Identify which cell holds the provided text, then report its [x, y] central coordinate. 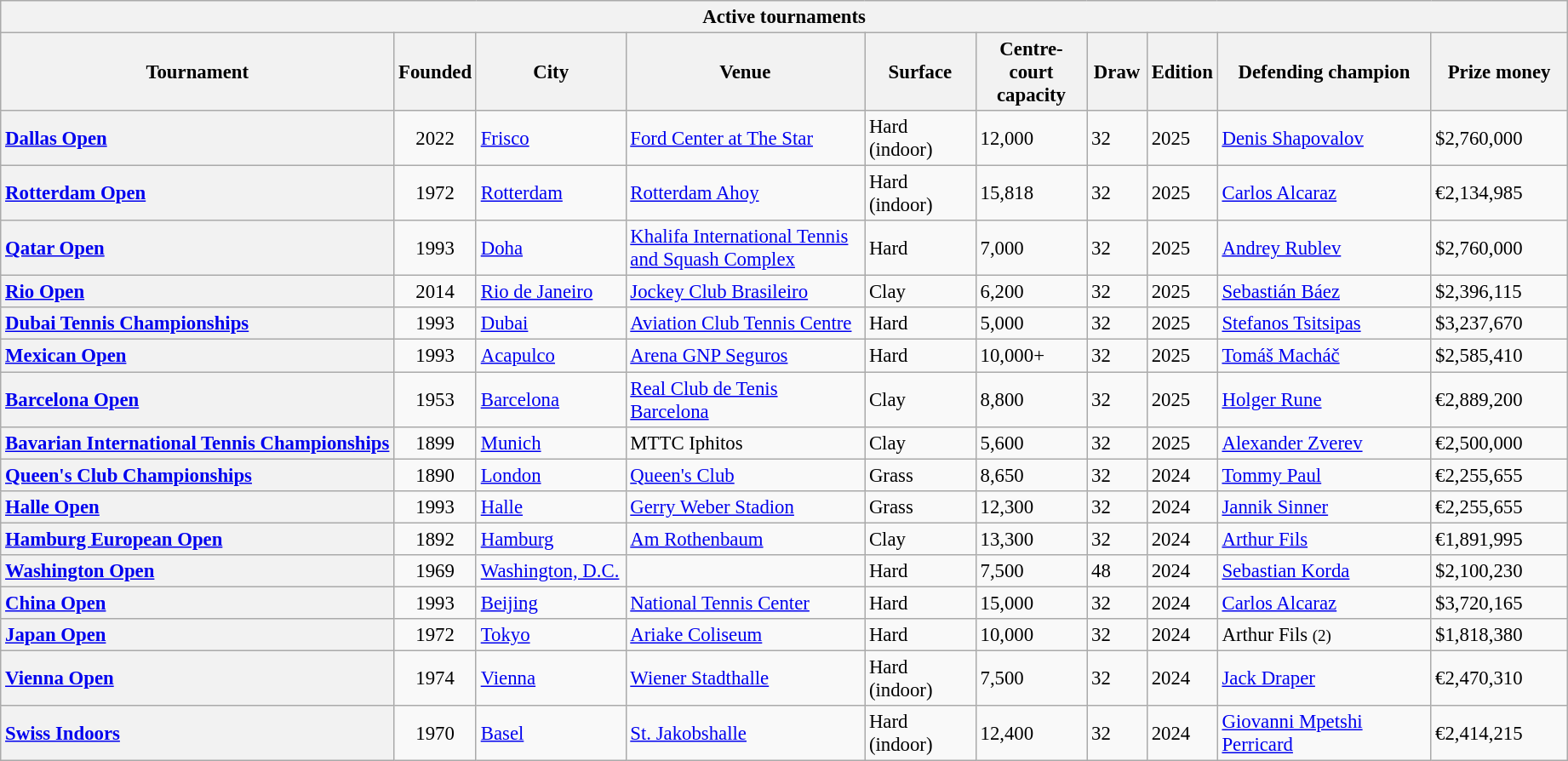
1970 [436, 734]
1892 [436, 539]
Khalifa International Tennis and Squash Complex [746, 249]
Active tournaments [785, 17]
8,650 [1032, 475]
Dubai [551, 324]
13,300 [1032, 539]
€2,414,215 [1500, 734]
6,200 [1032, 292]
7,000 [1032, 249]
Queen's Club Championships [197, 475]
€2,889,200 [1500, 400]
2022 [436, 138]
Dallas Open [197, 138]
Qatar Open [197, 249]
National Tennis Center [746, 603]
8,800 [1032, 400]
1974 [436, 678]
Halle Open [197, 506]
Stefanos Tsitsipas [1325, 324]
Bavarian International Tennis Championships [197, 443]
Mexican Open [197, 356]
€1,891,995 [1500, 539]
48 [1117, 571]
Giovanni Mpetshi Perricard [1325, 734]
Holger Rune [1325, 400]
China Open [197, 603]
10,000 [1032, 635]
Vienna Open [197, 678]
Prize money [1500, 72]
Queen's Club [746, 475]
Surface [921, 72]
Founded [436, 72]
12,000 [1032, 138]
Tournament [197, 72]
MTTC Iphitos [746, 443]
Rotterdam Ahoy [746, 194]
12,300 [1032, 506]
$1,818,380 [1500, 635]
Alexander Zverev [1325, 443]
Arthur Fils [1325, 539]
$2,585,410 [1500, 356]
Hamburg European Open [197, 539]
Swiss Indoors [197, 734]
Rotterdam [551, 194]
Ariake Coliseum [746, 635]
Barcelona Open [197, 400]
Am Rothenbaum [746, 539]
Halle [551, 506]
15,818 [1032, 194]
1890 [436, 475]
1969 [436, 571]
Draw [1117, 72]
Rio Open [197, 292]
Washington Open [197, 571]
Hamburg [551, 539]
Arena GNP Seguros [746, 356]
10,000+ [1032, 356]
€2,470,310 [1500, 678]
Real Club de Tenis Barcelona [746, 400]
€2,134,985 [1500, 194]
Doha [551, 249]
Ford Center at The Star [746, 138]
Centre-court capacity [1032, 72]
Sebastian Korda [1325, 571]
London [551, 475]
Tokyo [551, 635]
Denis Shapovalov [1325, 138]
$3,237,670 [1500, 324]
Sebastián Báez [1325, 292]
Frisco [551, 138]
Venue [746, 72]
$3,720,165 [1500, 603]
$2,100,230 [1500, 571]
Defending champion [1325, 72]
Tomáš Macháč [1325, 356]
Japan Open [197, 635]
12,400 [1032, 734]
Andrey Rublev [1325, 249]
Beijing [551, 603]
Wiener Stadthalle [746, 678]
Aviation Club Tennis Centre [746, 324]
€2,500,000 [1500, 443]
St. Jakobshalle [746, 734]
Dubai Tennis Championships [197, 324]
Basel [551, 734]
1953 [436, 400]
1899 [436, 443]
Arthur Fils (2) [1325, 635]
5,600 [1032, 443]
Tommy Paul [1325, 475]
Barcelona [551, 400]
2014 [436, 292]
Munich [551, 443]
Edition [1182, 72]
City [551, 72]
Jannik Sinner [1325, 506]
Acapulco [551, 356]
Washington, D.C. [551, 571]
Rotterdam Open [197, 194]
15,000 [1032, 603]
5,000 [1032, 324]
Gerry Weber Stadion [746, 506]
Jack Draper [1325, 678]
Jockey Club Brasileiro [746, 292]
Vienna [551, 678]
$2,396,115 [1500, 292]
Rio de Janeiro [551, 292]
